Find where the given text appears and provide that cell's center as [x, y] coordinate. 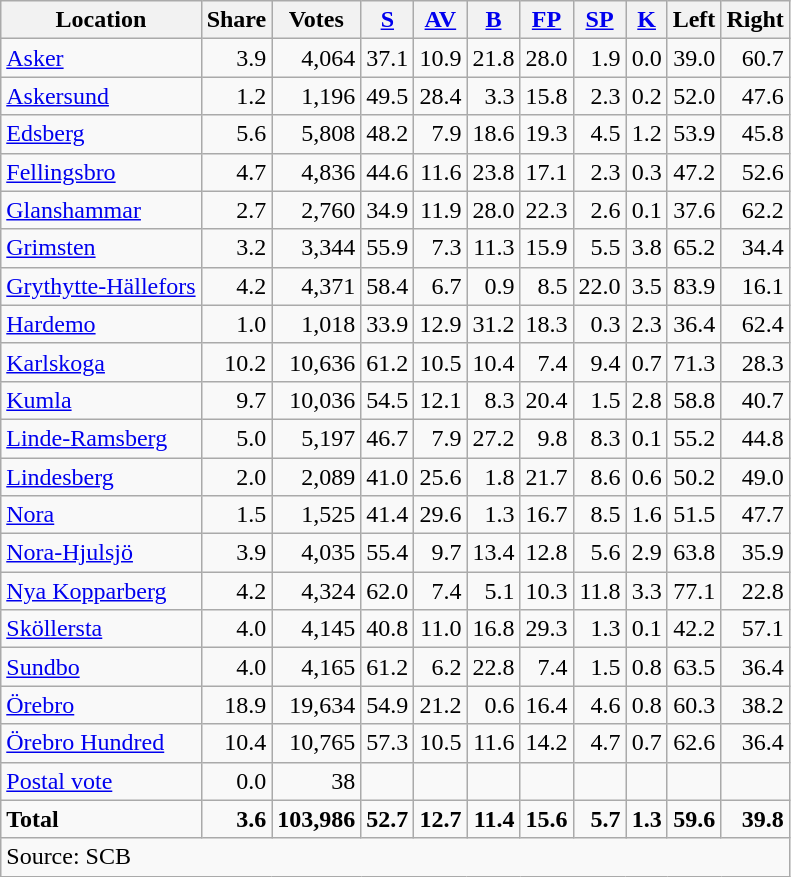
83.9 [694, 286]
14.2 [546, 743]
5,197 [316, 438]
6.7 [440, 286]
40.8 [388, 629]
1,018 [316, 324]
12.7 [440, 819]
5,808 [316, 134]
4,165 [316, 667]
10.9 [440, 58]
16.8 [494, 629]
FP [546, 20]
1,525 [316, 515]
6.2 [440, 667]
18.6 [494, 134]
50.2 [694, 477]
41.0 [388, 477]
58.4 [388, 286]
4,371 [316, 286]
Votes [316, 20]
38.2 [755, 705]
3.8 [646, 248]
49.5 [388, 96]
28.3 [755, 362]
12.1 [440, 400]
Total [101, 819]
9.8 [546, 438]
11.8 [600, 591]
63.5 [694, 667]
77.1 [694, 591]
K [646, 20]
Sköllersta [101, 629]
31.2 [494, 324]
12.9 [440, 324]
2,089 [316, 477]
16.7 [546, 515]
1.9 [600, 58]
62.6 [694, 743]
Grimsten [101, 248]
2.6 [600, 210]
10.3 [546, 591]
39.0 [694, 58]
37.1 [388, 58]
2.8 [646, 400]
62.0 [388, 591]
5.0 [236, 438]
3,344 [316, 248]
71.3 [694, 362]
Postal vote [101, 781]
10.2 [236, 362]
41.4 [388, 515]
23.8 [494, 172]
11.3 [494, 248]
44.8 [755, 438]
33.9 [388, 324]
0.9 [494, 286]
38 [316, 781]
Linde-Ramsberg [101, 438]
10,636 [316, 362]
3.2 [236, 248]
34.9 [388, 210]
Edsberg [101, 134]
Nya Kopparberg [101, 591]
55.4 [388, 553]
21.8 [494, 58]
11.0 [440, 629]
4,324 [316, 591]
7.3 [440, 248]
9.4 [600, 362]
62.2 [755, 210]
54.5 [388, 400]
21.2 [440, 705]
15.8 [546, 96]
52.6 [755, 172]
10,765 [316, 743]
29.3 [546, 629]
Hardemo [101, 324]
4,035 [316, 553]
54.9 [388, 705]
Nora-Hjulsjö [101, 553]
Right [755, 20]
AV [440, 20]
3.6 [236, 819]
19.3 [546, 134]
25.6 [440, 477]
1.0 [236, 324]
47.2 [694, 172]
Kumla [101, 400]
45.8 [755, 134]
1.8 [494, 477]
Share [236, 20]
53.9 [694, 134]
46.7 [388, 438]
57.1 [755, 629]
Lindesberg [101, 477]
39.8 [755, 819]
S [388, 20]
35.9 [755, 553]
0.2 [646, 96]
16.4 [546, 705]
Örebro [101, 705]
60.3 [694, 705]
42.2 [694, 629]
4.5 [600, 134]
40.7 [755, 400]
51.5 [694, 515]
4,145 [316, 629]
10,036 [316, 400]
18.3 [546, 324]
Left [694, 20]
2.7 [236, 210]
Grythytte-Hällefors [101, 286]
12.8 [546, 553]
60.7 [755, 58]
Askersund [101, 96]
11.4 [494, 819]
55.2 [694, 438]
Örebro Hundred [101, 743]
8.6 [600, 477]
Source: SCB [396, 857]
17.1 [546, 172]
47.6 [755, 96]
103,986 [316, 819]
22.0 [600, 286]
47.7 [755, 515]
37.6 [694, 210]
16.1 [755, 286]
20.4 [546, 400]
B [494, 20]
5.5 [600, 248]
52.7 [388, 819]
2.9 [646, 553]
Nora [101, 515]
Karlskoga [101, 362]
1,196 [316, 96]
13.4 [494, 553]
52.0 [694, 96]
34.4 [755, 248]
49.0 [755, 477]
Location [101, 20]
29.6 [440, 515]
Asker [101, 58]
5.7 [600, 819]
15.6 [546, 819]
3.5 [646, 286]
55.9 [388, 248]
18.9 [236, 705]
58.8 [694, 400]
4.6 [600, 705]
4,064 [316, 58]
1.6 [646, 515]
Sundbo [101, 667]
28.4 [440, 96]
59.6 [694, 819]
11.9 [440, 210]
2.0 [236, 477]
65.2 [694, 248]
SP [600, 20]
44.6 [388, 172]
62.4 [755, 324]
Fellingsbro [101, 172]
27.2 [494, 438]
48.2 [388, 134]
57.3 [388, 743]
Glanshammar [101, 210]
2,760 [316, 210]
21.7 [546, 477]
19,634 [316, 705]
15.9 [546, 248]
22.3 [546, 210]
63.8 [694, 553]
4,836 [316, 172]
5.1 [494, 591]
